Pinpoint the cell where the given text exists, returning its (X, Y) midpoint coordinate. 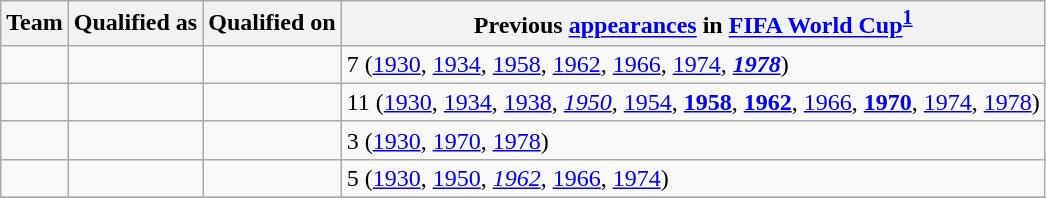
11 (1930, 1934, 1938, 1950, 1954, 1958, 1962, 1966, 1970, 1974, 1978) (693, 102)
Qualified on (272, 24)
5 (1930, 1950, 1962, 1966, 1974) (693, 178)
Qualified as (135, 24)
Team (35, 24)
3 (1930, 1970, 1978) (693, 140)
7 (1930, 1934, 1958, 1962, 1966, 1974, 1978) (693, 64)
Previous appearances in FIFA World Cup1 (693, 24)
